Pinpoint the cell where the given text exists, returning its [X, Y] midpoint coordinate. 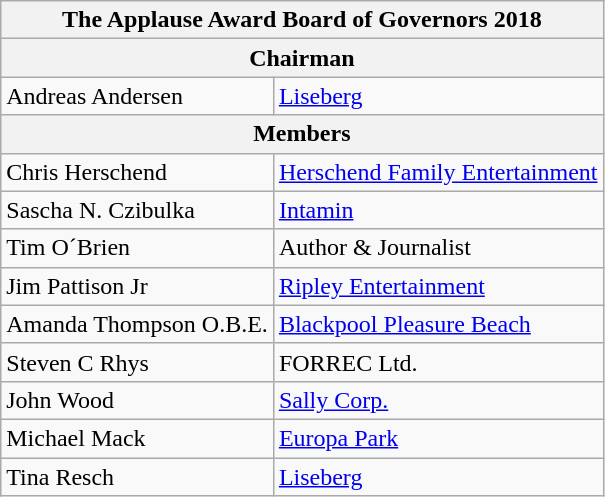
Tim O´Brien [138, 248]
John Wood [138, 400]
FORREC Ltd. [438, 362]
Michael Mack [138, 438]
Members [302, 134]
Herschend Family Entertainment [438, 172]
Chairman [302, 58]
Sascha N. Czibulka [138, 210]
Tina Resch [138, 477]
Ripley Entertainment [438, 286]
Blackpool Pleasure Beach [438, 324]
Steven C Rhys [138, 362]
The Applause Award Board of Governors 2018 [302, 20]
Europa Park [438, 438]
Chris Herschend [138, 172]
Sally Corp. [438, 400]
Amanda Thompson O.B.E. [138, 324]
Intamin [438, 210]
Jim Pattison Jr [138, 286]
Andreas Andersen [138, 96]
Author & Journalist [438, 248]
